Capture the cell that displays the provided text and extract its [X, Y] central coordinate. 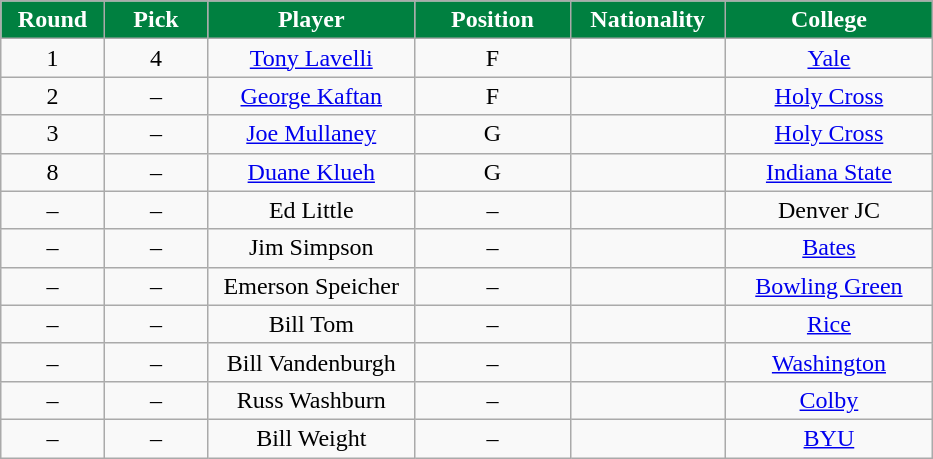
1 [53, 58]
Emerson Speicher [312, 286]
Ed Little [312, 210]
3 [53, 134]
Bates [828, 248]
8 [53, 172]
Pick [156, 20]
Rice [828, 324]
Player [312, 20]
Bowling Green [828, 286]
2 [53, 96]
Nationality [648, 20]
Position [492, 20]
Jim Simpson [312, 248]
Bill Weight [312, 438]
Colby [828, 400]
Bill Tom [312, 324]
Washington [828, 362]
Denver JC [828, 210]
Round [53, 20]
Yale [828, 58]
Russ Washburn [312, 400]
BYU [828, 438]
Indiana State [828, 172]
Joe Mullaney [312, 134]
College [828, 20]
Tony Lavelli [312, 58]
4 [156, 58]
Bill Vandenburgh [312, 362]
Duane Klueh [312, 172]
George Kaftan [312, 96]
